Output the [X, Y] coordinate of the center of the cell containing the given text.  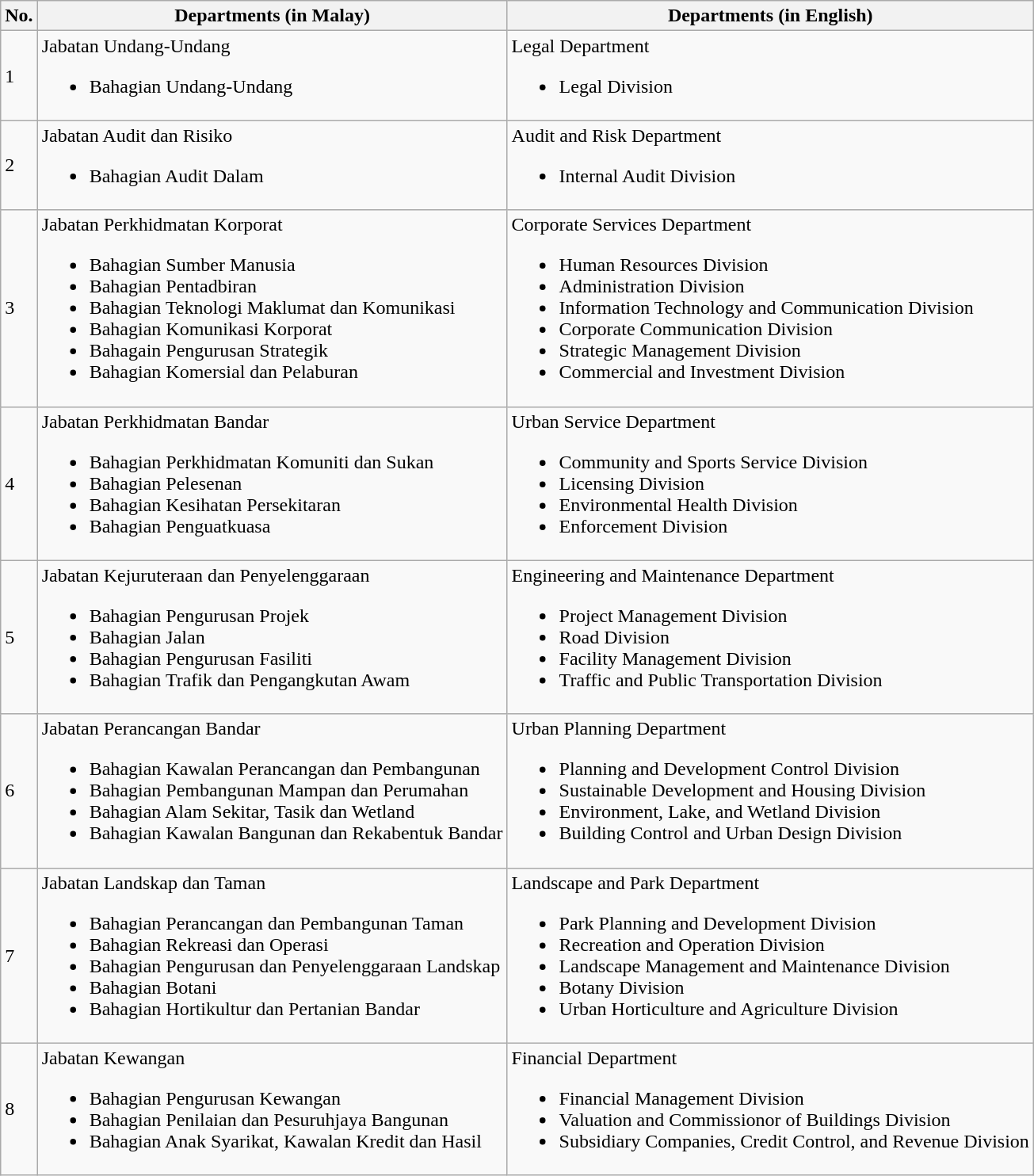
Audit and Risk DepartmentInternal Audit Division [770, 165]
Departments (in English) [770, 16]
Urban Service DepartmentCommunity and Sports Service DivisionLicensing DivisionEnvironmental Health DivisionEnforcement Division [770, 483]
Departments (in Malay) [273, 16]
2 [19, 165]
6 [19, 791]
Jabatan Undang-UndangBahagian Undang-Undang [273, 76]
7 [19, 956]
Engineering and Maintenance DepartmentProject Management DivisionRoad DivisionFacility Management DivisionTraffic and Public Transportation Division [770, 637]
Jabatan Kejuruteraan dan PenyelenggaraanBahagian Pengurusan ProjekBahagian JalanBahagian Pengurusan FasilitiBahagian Trafik dan Pengangkutan Awam [273, 637]
Legal DepartmentLegal Division [770, 76]
1 [19, 76]
4 [19, 483]
8 [19, 1109]
No. [19, 16]
Jabatan Perkhidmatan BandarBahagian Perkhidmatan Komuniti dan SukanBahagian PelesenanBahagian Kesihatan PersekitaranBahagian Penguatkuasa [273, 483]
Jabatan Audit dan RisikoBahagian Audit Dalam [273, 165]
3 [19, 308]
5 [19, 637]
Jabatan KewanganBahagian Pengurusan KewanganBahagian Penilaian dan Pesuruhjaya BangunanBahagian Anak Syarikat, Kawalan Kredit dan Hasil [273, 1109]
